Detect which cell encompasses the target text, then output its (x, y) center coordinate. 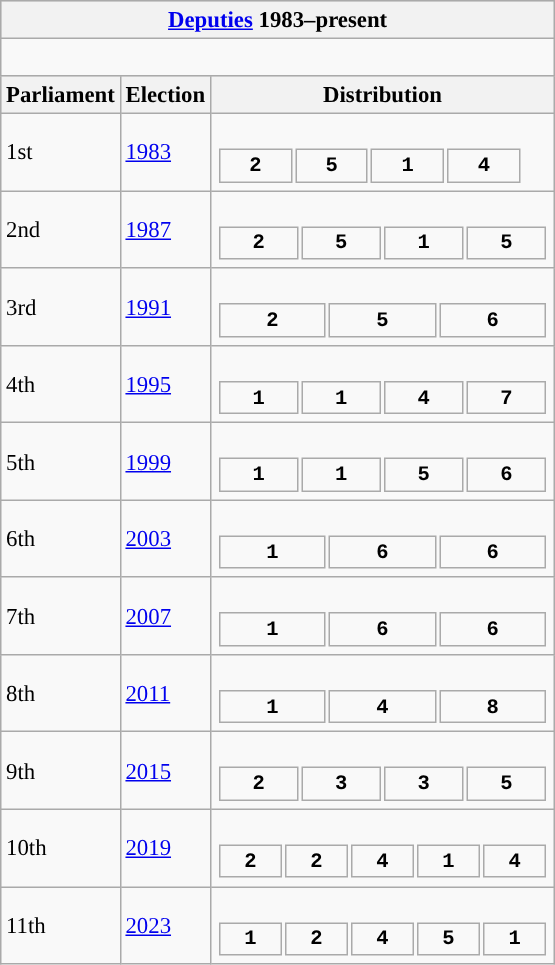
1 2 4 5 1 (382, 926)
11th (60, 926)
2 5 1 4 (382, 152)
3rd (60, 306)
2007 (165, 616)
2nd (60, 230)
2019 (165, 848)
7 (507, 398)
5th (60, 462)
Parliament (60, 95)
8th (60, 694)
Deputies 1983–present (278, 20)
2015 (165, 770)
2011 (165, 694)
2023 (165, 926)
1 1 4 7 (382, 384)
1991 (165, 306)
2 2 4 1 4 (382, 848)
8 (492, 707)
1999 (165, 462)
2 5 6 (382, 306)
2 3 3 5 (382, 770)
1995 (165, 384)
9th (60, 770)
Election (165, 95)
2003 (165, 538)
7th (60, 616)
1st (60, 152)
1983 (165, 152)
1 1 5 6 (382, 462)
1 4 8 (382, 694)
6th (60, 538)
2 5 1 5 (382, 230)
4th (60, 384)
Distribution (382, 95)
1987 (165, 230)
10th (60, 848)
